Locate the cell with the specified text and output its (x, y) center coordinate. 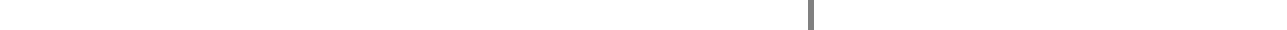
34.9% (648, 15)
15.7% (974, 15)
36.0% (322, 15)
